Capture the cell that displays the provided text and extract its (X, Y) central coordinate. 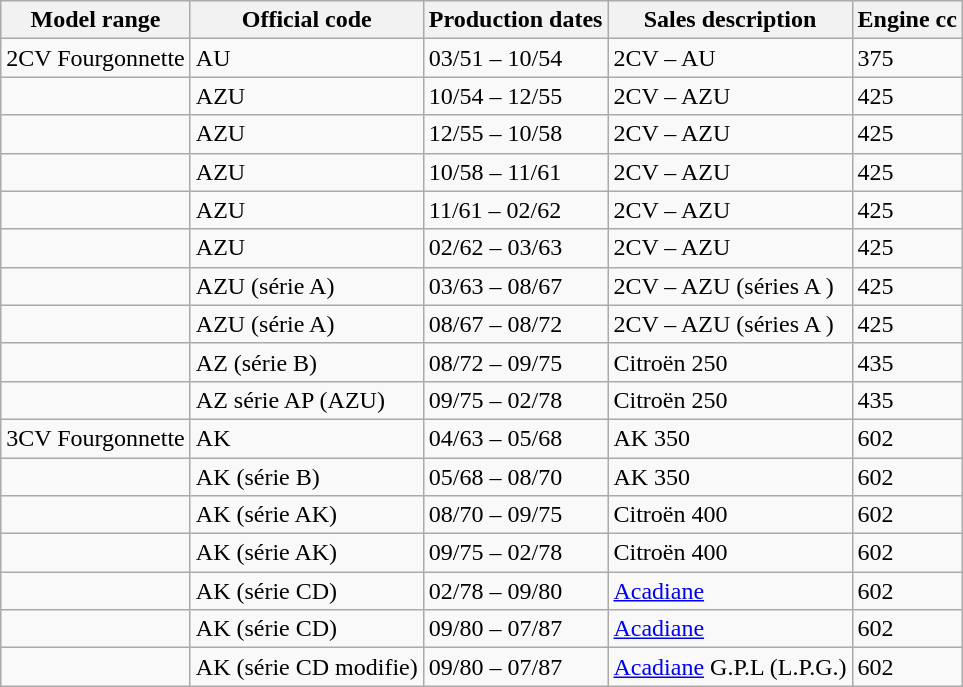
10/54 – 12/55 (516, 96)
11/61 – 02/62 (516, 210)
AU (306, 58)
10/58 – 11/61 (516, 172)
Model range (96, 20)
03/63 – 08/67 (516, 286)
03/51 – 10/54 (516, 58)
08/67 – 08/72 (516, 324)
AK (série B) (306, 477)
AK (série CD modifie) (306, 667)
2CV Fourgonnette (96, 58)
Production dates (516, 20)
Official code (306, 20)
05/68 – 08/70 (516, 477)
12/55 – 10/58 (516, 134)
Acadiane G.P.L (L.P.G.) (730, 667)
Sales description (730, 20)
3CV Fourgonnette (96, 438)
375 (907, 58)
02/78 – 09/80 (516, 591)
08/72 – 09/75 (516, 362)
04/63 – 05/68 (516, 438)
AZ (série B) (306, 362)
02/62 – 03/63 (516, 248)
Engine cc (907, 20)
2CV – AU (730, 58)
08/70 – 09/75 (516, 515)
AK (306, 438)
AZ série AP (AZU) (306, 400)
